Provide the [X, Y] coordinate of the cell's center where the given text is located.  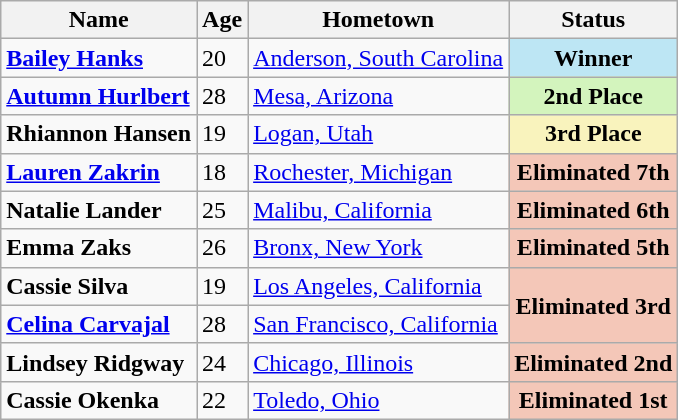
Emma Zaks [99, 248]
Eliminated 3rd [594, 305]
Eliminated 1st [594, 400]
Eliminated 2nd [594, 362]
Eliminated 7th [594, 172]
Natalie Lander [99, 210]
Chicago, Illinois [378, 362]
22 [222, 400]
18 [222, 172]
Bailey Hanks [99, 58]
Name [99, 20]
Cassie Okenka [99, 400]
Hometown [378, 20]
25 [222, 210]
Los Angeles, California [378, 286]
3rd Place [594, 134]
Logan, Utah [378, 134]
2nd Place [594, 96]
Winner [594, 58]
26 [222, 248]
Eliminated 5th [594, 248]
Eliminated 6th [594, 210]
Rochester, Michigan [378, 172]
Malibu, California [378, 210]
Age [222, 20]
Lauren Zakrin [99, 172]
Lindsey Ridgway [99, 362]
Autumn Hurlbert [99, 96]
Rhiannon Hansen [99, 134]
24 [222, 362]
Celina Carvajal [99, 324]
20 [222, 58]
San Francisco, California [378, 324]
Mesa, Arizona [378, 96]
Bronx, New York [378, 248]
Toledo, Ohio [378, 400]
Cassie Silva [99, 286]
Status [594, 20]
Anderson, South Carolina [378, 58]
